For the text-containing cell, return its midpoint in (X, Y) coordinate format. 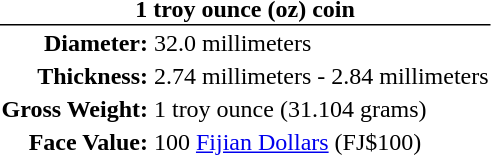
32.0 millimeters (321, 43)
Diameter: (74, 43)
Gross Weight: (74, 109)
1 troy ounce (31.104 grams) (321, 109)
Thickness: (74, 77)
2.74 millimeters - 2.84 millimeters (321, 77)
